Return the (x, y) coordinate for the center point of the cell that contains the specified text.  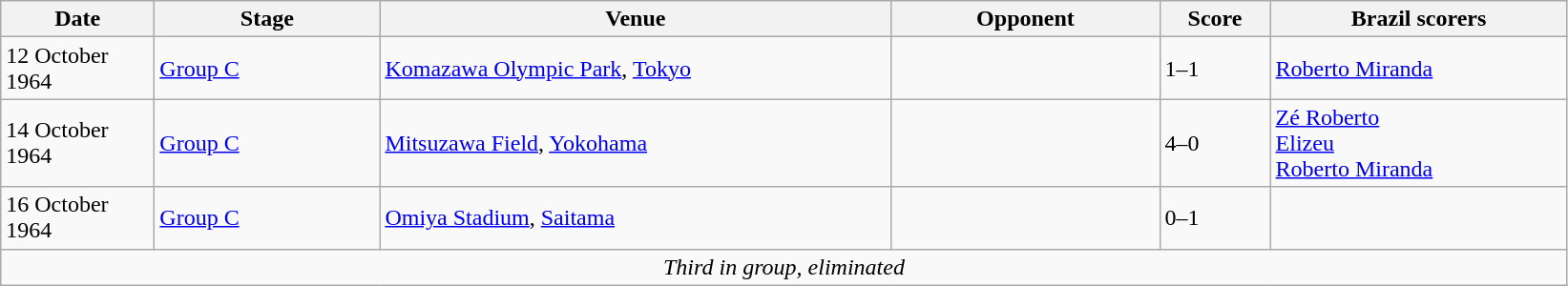
Stage (267, 19)
Date (78, 19)
0–1 (1215, 217)
1–1 (1215, 69)
Opponent (1025, 19)
Komazawa Olympic Park, Tokyo (636, 69)
Score (1215, 19)
Roberto Miranda (1418, 69)
16 October 1964 (78, 217)
Mitsuzawa Field, Yokohama (636, 143)
Brazil scorers (1418, 19)
Venue (636, 19)
Omiya Stadium, Saitama (636, 217)
Zé Roberto Elizeu Roberto Miranda (1418, 143)
12 October 1964 (78, 69)
14 October 1964 (78, 143)
4–0 (1215, 143)
Third in group, eliminated (784, 267)
